Output the [x, y] coordinate of the center of the cell containing the given text.  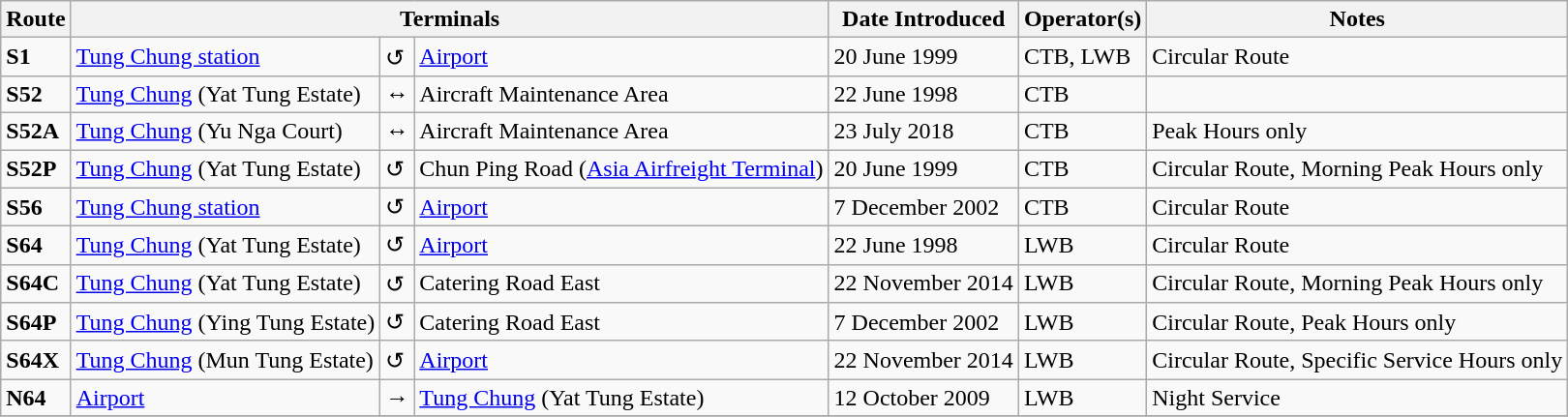
S56 [36, 207]
Chun Ping Road (Asia Airfreight Terminal) [621, 168]
Terminals [449, 19]
Circular Route, Specific Service Hours only [1357, 360]
Notes [1357, 19]
Tung Chung (Yu Nga Court) [226, 131]
CTB, LWB [1082, 57]
S64 [36, 246]
N64 [36, 398]
23 July 2018 [923, 131]
S64P [36, 322]
→ [397, 398]
Peak Hours only [1357, 131]
Operator(s) [1082, 19]
S52 [36, 94]
S52P [36, 168]
Tung Chung (Ying Tung Estate) [226, 322]
S64C [36, 283]
Circular Route, Peak Hours only [1357, 322]
Route [36, 19]
S1 [36, 57]
Tung Chung (Mun Tung Estate) [226, 360]
Date Introduced [923, 19]
12 October 2009 [923, 398]
Night Service [1357, 398]
S64X [36, 360]
S52A [36, 131]
